From the cell containing the given text, extract its center point as [X, Y] coordinate. 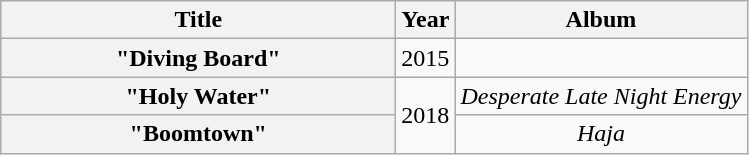
Haja [601, 134]
"Holy Water" [198, 96]
2018 [426, 115]
"Diving Board" [198, 58]
"Boomtown" [198, 134]
Desperate Late Night Energy [601, 96]
Album [601, 20]
2015 [426, 58]
Title [198, 20]
Year [426, 20]
